Determine the (x, y) coordinate at the center of the cell enclosing the given text.  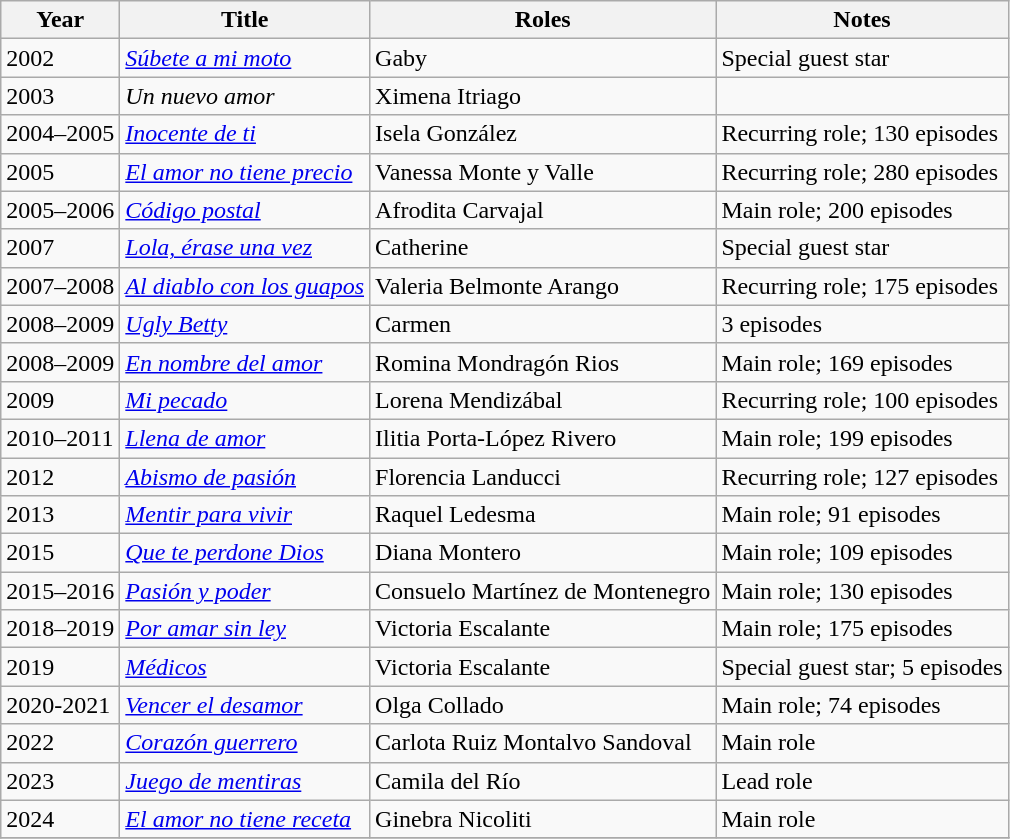
2019 (60, 667)
El amor no tiene receta (245, 819)
2015–2016 (60, 591)
Mentir para vivir (245, 515)
2007–2008 (60, 286)
Carlota Ruiz Montalvo Sandoval (543, 743)
2024 (60, 819)
Lola, érase una vez (245, 248)
Juego de mentiras (245, 781)
2005 (60, 172)
2005–2006 (60, 210)
Un nuevo amor (245, 96)
Lead role (862, 781)
Inocente de ti (245, 134)
Camila del Río (543, 781)
Gaby (543, 58)
2022 (60, 743)
Notes (862, 20)
Main role; 199 episodes (862, 438)
Raquel Ledesma (543, 515)
3 episodes (862, 324)
2023 (60, 781)
Consuelo Martínez de Montenegro (543, 591)
Ginebra Nicoliti (543, 819)
Special guest star; 5 episodes (862, 667)
Por amar sin ley (245, 629)
Main role; 200 episodes (862, 210)
Que te perdone Dios (245, 553)
Title (245, 20)
Llena de amor (245, 438)
Main role; 175 episodes (862, 629)
Carmen (543, 324)
Florencia Landucci (543, 477)
Recurring role; 130 episodes (862, 134)
Ugly Betty (245, 324)
Abismo de pasión (245, 477)
2015 (60, 553)
Vencer el desamor (245, 705)
Recurring role; 127 episodes (862, 477)
2004–2005 (60, 134)
Médicos (245, 667)
Isela González (543, 134)
Súbete a mi moto (245, 58)
En nombre del amor (245, 362)
Main role; 74 episodes (862, 705)
Main role; 109 episodes (862, 553)
Recurring role; 100 episodes (862, 400)
Year (60, 20)
Valeria Belmonte Arango (543, 286)
Mi pecado (245, 400)
Vanessa Monte y Valle (543, 172)
2018–2019 (60, 629)
Ximena Itriago (543, 96)
2009 (60, 400)
Corazón guerrero (245, 743)
El amor no tiene precio (245, 172)
Roles (543, 20)
Afrodita Carvajal (543, 210)
Pasión y poder (245, 591)
Lorena Mendizábal (543, 400)
Ilitia Porta-López Rivero (543, 438)
2013 (60, 515)
2002 (60, 58)
Main role; 169 episodes (862, 362)
Diana Montero (543, 553)
Al diablo con los guapos (245, 286)
Main role; 130 episodes (862, 591)
Main role; 91 episodes (862, 515)
Recurring role; 280 episodes (862, 172)
2007 (60, 248)
2020-2021 (60, 705)
Código postal (245, 210)
2010–2011 (60, 438)
Recurring role; 175 episodes (862, 286)
Romina Mondragón Rios (543, 362)
Catherine (543, 248)
2012 (60, 477)
Olga Collado (543, 705)
2003 (60, 96)
